Extract the [x, y] coordinate from the center of the cell holding the provided text.  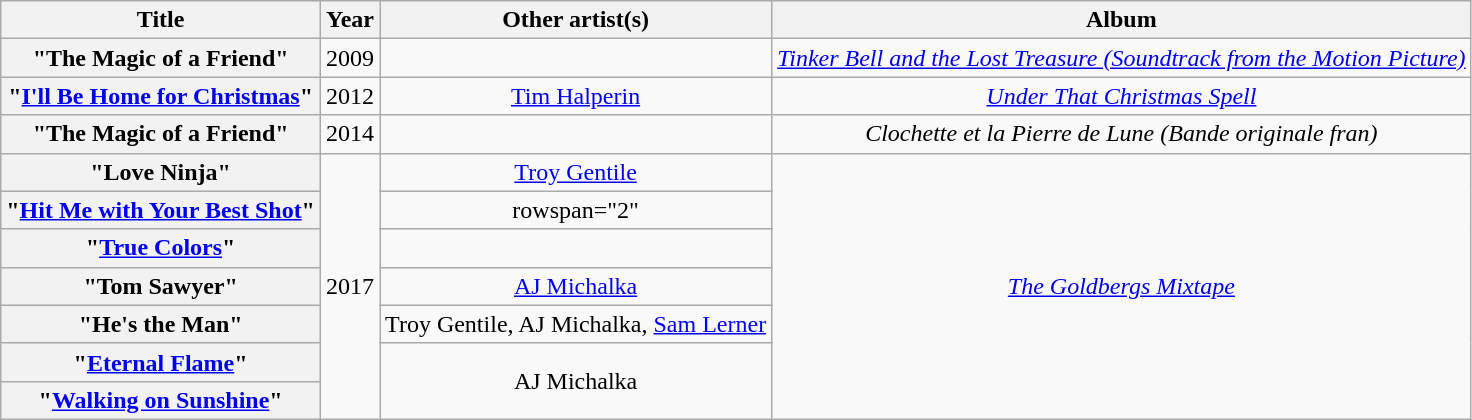
The Goldbergs Mixtape [1122, 286]
"Tom Sawyer" [161, 286]
Tim Halperin [576, 96]
rowspan="2" [576, 210]
Album [1122, 20]
2017 [350, 286]
"Hit Me with Your Best Shot" [161, 210]
"Love Ninja" [161, 172]
Title [161, 20]
"Walking on Sunshine" [161, 400]
Other artist(s) [576, 20]
"Eternal Flame" [161, 362]
Under That Christmas Spell [1122, 96]
Clochette et la Pierre de Lune (Bande originale fran) [1122, 134]
2014 [350, 134]
Troy Gentile, AJ Michalka, Sam Lerner [576, 324]
Tinker Bell and the Lost Treasure (Soundtrack from the Motion Picture) [1122, 58]
"He's the Man" [161, 324]
2009 [350, 58]
"I'll Be Home for Christmas" [161, 96]
"True Colors" [161, 248]
Year [350, 20]
Troy Gentile [576, 172]
2012 [350, 96]
